Find where the given text appears and provide that cell's center as (X, Y) coordinate. 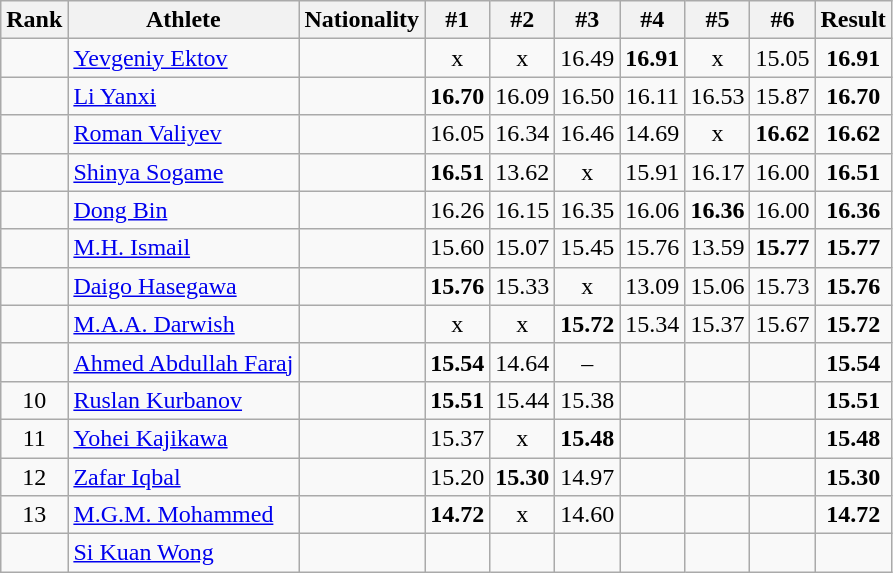
#3 (588, 20)
15.44 (522, 400)
M.A.A. Darwish (184, 324)
Si Kuan Wong (184, 553)
Roman Valiyev (184, 134)
15.67 (782, 324)
15.05 (782, 58)
15.20 (458, 477)
15.60 (458, 248)
Yevgeniy Ektov (184, 58)
Shinya Sogame (184, 172)
15.07 (522, 248)
13.59 (718, 248)
Yohei Kajikawa (184, 438)
15.34 (652, 324)
12 (34, 477)
16.46 (588, 134)
Ahmed Abdullah Faraj (184, 362)
16.17 (718, 172)
16.11 (652, 96)
Ruslan Kurbanov (184, 400)
#1 (458, 20)
Dong Bin (184, 210)
Nationality (362, 20)
16.15 (522, 210)
16.53 (718, 96)
14.60 (588, 515)
15.33 (522, 286)
16.09 (522, 96)
16.35 (588, 210)
Daigo Hasegawa (184, 286)
16.34 (522, 134)
14.97 (588, 477)
16.50 (588, 96)
13.62 (522, 172)
15.73 (782, 286)
#6 (782, 20)
Rank (34, 20)
Zafar Iqbal (184, 477)
#4 (652, 20)
16.06 (652, 210)
#5 (718, 20)
16.26 (458, 210)
15.87 (782, 96)
– (588, 362)
M.G.M. Mohammed (184, 515)
M.H. Ismail (184, 248)
14.69 (652, 134)
13 (34, 515)
15.38 (588, 400)
Li Yanxi (184, 96)
11 (34, 438)
13.09 (652, 286)
15.91 (652, 172)
15.06 (718, 286)
Athlete (184, 20)
16.49 (588, 58)
16.05 (458, 134)
Result (853, 20)
14.64 (522, 362)
10 (34, 400)
#2 (522, 20)
15.45 (588, 248)
